For the text-containing cell, return its midpoint in [X, Y] coordinate format. 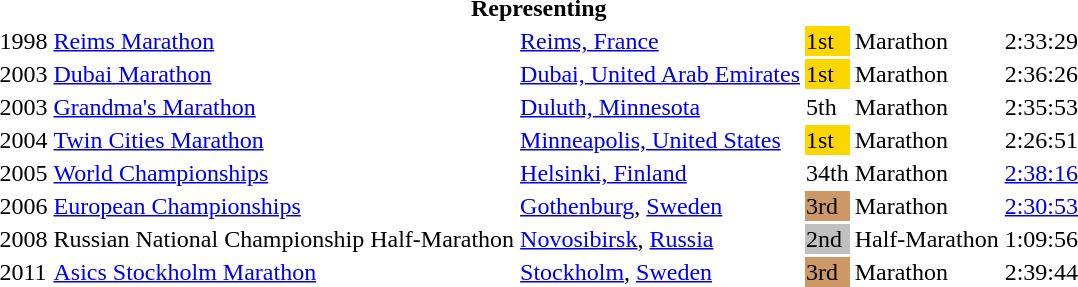
Stockholm, Sweden [660, 272]
Duluth, Minnesota [660, 107]
Novosibirsk, Russia [660, 239]
Gothenburg, Sweden [660, 206]
Reims, France [660, 41]
Reims Marathon [284, 41]
Half-Marathon [926, 239]
Russian National Championship Half-Marathon [284, 239]
World Championships [284, 173]
Grandma's Marathon [284, 107]
Asics Stockholm Marathon [284, 272]
Twin Cities Marathon [284, 140]
Helsinki, Finland [660, 173]
34th [828, 173]
Dubai, United Arab Emirates [660, 74]
Minneapolis, United States [660, 140]
2nd [828, 239]
5th [828, 107]
European Championships [284, 206]
Dubai Marathon [284, 74]
